Capture the cell that displays the provided text and extract its (X, Y) central coordinate. 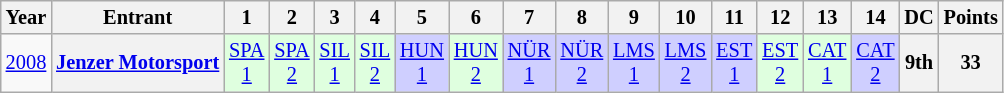
14 (875, 17)
HUN2 (476, 63)
CAT2 (875, 63)
13 (827, 17)
SPA1 (246, 63)
LMS1 (634, 63)
NÜR1 (530, 63)
3 (335, 17)
1 (246, 17)
11 (734, 17)
2008 (26, 63)
SPA2 (292, 63)
HUN1 (422, 63)
7 (530, 17)
LMS2 (686, 63)
6 (476, 17)
Year (26, 17)
Jenzer Motorsport (138, 63)
SIL2 (375, 63)
EST2 (780, 63)
5 (422, 17)
Points (971, 17)
4 (375, 17)
12 (780, 17)
CAT1 (827, 63)
Entrant (138, 17)
33 (971, 63)
10 (686, 17)
DC (918, 17)
EST1 (734, 63)
NÜR2 (582, 63)
8 (582, 17)
2 (292, 17)
SIL1 (335, 63)
9th (918, 63)
9 (634, 17)
